Detect which cell encompasses the target text, then output its (X, Y) center coordinate. 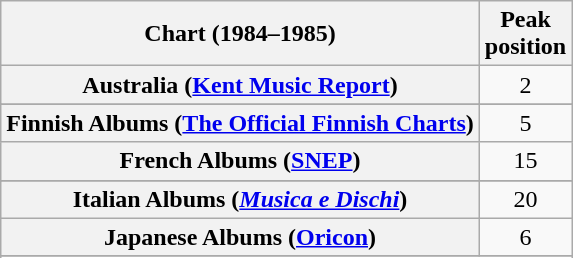
20 (525, 199)
Chart (1984–1985) (240, 34)
Finnish Albums (The Official Finnish Charts) (240, 123)
15 (525, 161)
Peak position (525, 34)
Japanese Albums (Oricon) (240, 237)
5 (525, 123)
2 (525, 85)
French Albums (SNEP) (240, 161)
Australia (Kent Music Report) (240, 85)
6 (525, 237)
Italian Albums (Musica e Dischi) (240, 199)
